Determine the (X, Y) coordinate at the center of the cell enclosing the given text.  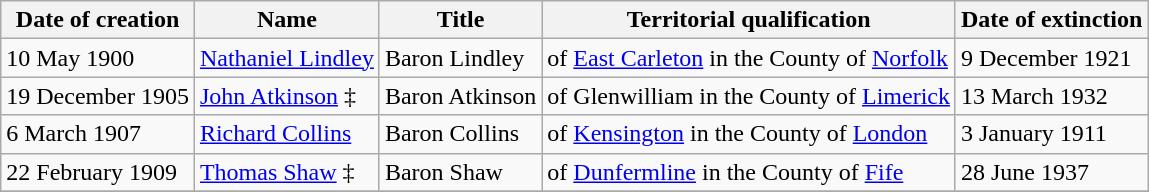
13 March 1932 (1051, 96)
of Glenwilliam in the County of Limerick (749, 96)
19 December 1905 (98, 96)
28 June 1937 (1051, 172)
of Kensington in the County of London (749, 134)
John Atkinson ‡ (286, 96)
Richard Collins (286, 134)
Name (286, 20)
Baron Collins (460, 134)
6 March 1907 (98, 134)
Baron Lindley (460, 58)
3 January 1911 (1051, 134)
10 May 1900 (98, 58)
22 February 1909 (98, 172)
Territorial qualification (749, 20)
of Dunfermline in the County of Fife (749, 172)
9 December 1921 (1051, 58)
Date of extinction (1051, 20)
Date of creation (98, 20)
Baron Shaw (460, 172)
Title (460, 20)
Baron Atkinson (460, 96)
Thomas Shaw ‡ (286, 172)
of East Carleton in the County of Norfolk (749, 58)
Nathaniel Lindley (286, 58)
